Extract the [x, y] coordinate from the center of the cell holding the provided text.  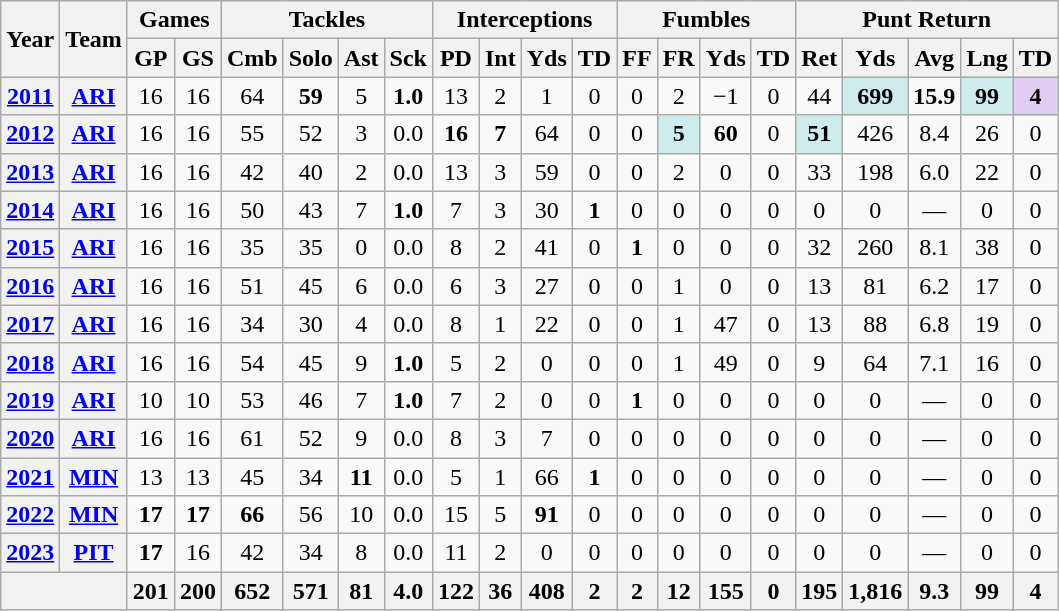
408 [546, 591]
61 [252, 438]
2016 [30, 286]
47 [726, 324]
43 [310, 210]
Lng [987, 58]
2014 [30, 210]
50 [252, 210]
15.9 [934, 96]
6.0 [934, 172]
54 [252, 362]
8.4 [934, 134]
32 [820, 248]
GS [198, 58]
49 [726, 362]
2018 [30, 362]
155 [726, 591]
2013 [30, 172]
Team [94, 39]
195 [820, 591]
Ast [361, 58]
2012 [30, 134]
Solo [310, 58]
7.1 [934, 362]
2022 [30, 515]
GP [150, 58]
8.1 [934, 248]
2021 [30, 477]
53 [252, 400]
PIT [94, 553]
Ret [820, 58]
2023 [30, 553]
9.3 [934, 591]
PD [456, 58]
260 [876, 248]
46 [310, 400]
201 [150, 591]
Games [174, 20]
198 [876, 172]
Interceptions [524, 20]
Fumbles [706, 20]
26 [987, 134]
426 [876, 134]
56 [310, 515]
55 [252, 134]
6.8 [934, 324]
FR [678, 58]
41 [546, 248]
2015 [30, 248]
699 [876, 96]
652 [252, 591]
6.2 [934, 286]
571 [310, 591]
91 [546, 515]
Tackles [326, 20]
Sck [408, 58]
Cmb [252, 58]
60 [726, 134]
Int [500, 58]
2019 [30, 400]
122 [456, 591]
40 [310, 172]
38 [987, 248]
2011 [30, 96]
Punt Return [927, 20]
4.0 [408, 591]
15 [456, 515]
88 [876, 324]
2017 [30, 324]
FF [637, 58]
Year [30, 39]
200 [198, 591]
12 [678, 591]
Avg [934, 58]
27 [546, 286]
44 [820, 96]
1,816 [876, 591]
−1 [726, 96]
2020 [30, 438]
33 [820, 172]
36 [500, 591]
19 [987, 324]
